Find where the given text appears and provide that cell's center as [x, y] coordinate. 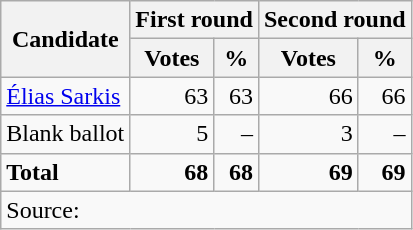
5 [172, 134]
Élias Sarkis [66, 96]
Source: [206, 210]
Candidate [66, 39]
First round [194, 20]
Second round [334, 20]
Total [66, 172]
3 [308, 134]
Blank ballot [66, 134]
